Scan for the cell matching the given text and deliver its [X, Y] coordinate at center. 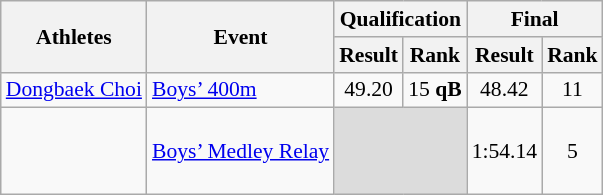
15 qB [435, 90]
1:54.14 [504, 152]
Dongbaek Choi [74, 90]
Final [535, 19]
Boys’ 400m [240, 90]
Athletes [74, 36]
Boys’ Medley Relay [240, 152]
49.20 [368, 90]
Qualification [400, 19]
Event [240, 36]
11 [572, 90]
5 [572, 152]
48.42 [504, 90]
